Determine the [x, y] coordinate at the center of the cell enclosing the given text.  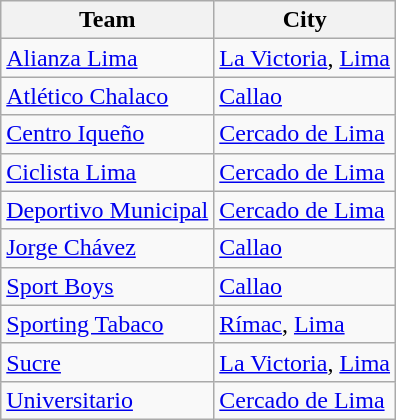
City [305, 20]
Sport Boys [108, 286]
Jorge Chávez [108, 248]
Atlético Chalaco [108, 96]
Universitario [108, 400]
Sucre [108, 362]
Team [108, 20]
Rímac, Lima [305, 324]
Sporting Tabaco [108, 324]
Deportivo Municipal [108, 210]
Alianza Lima [108, 58]
Ciclista Lima [108, 172]
Centro Iqueño [108, 134]
